Provide the (x, y) coordinate of the cell's center where the given text is located.  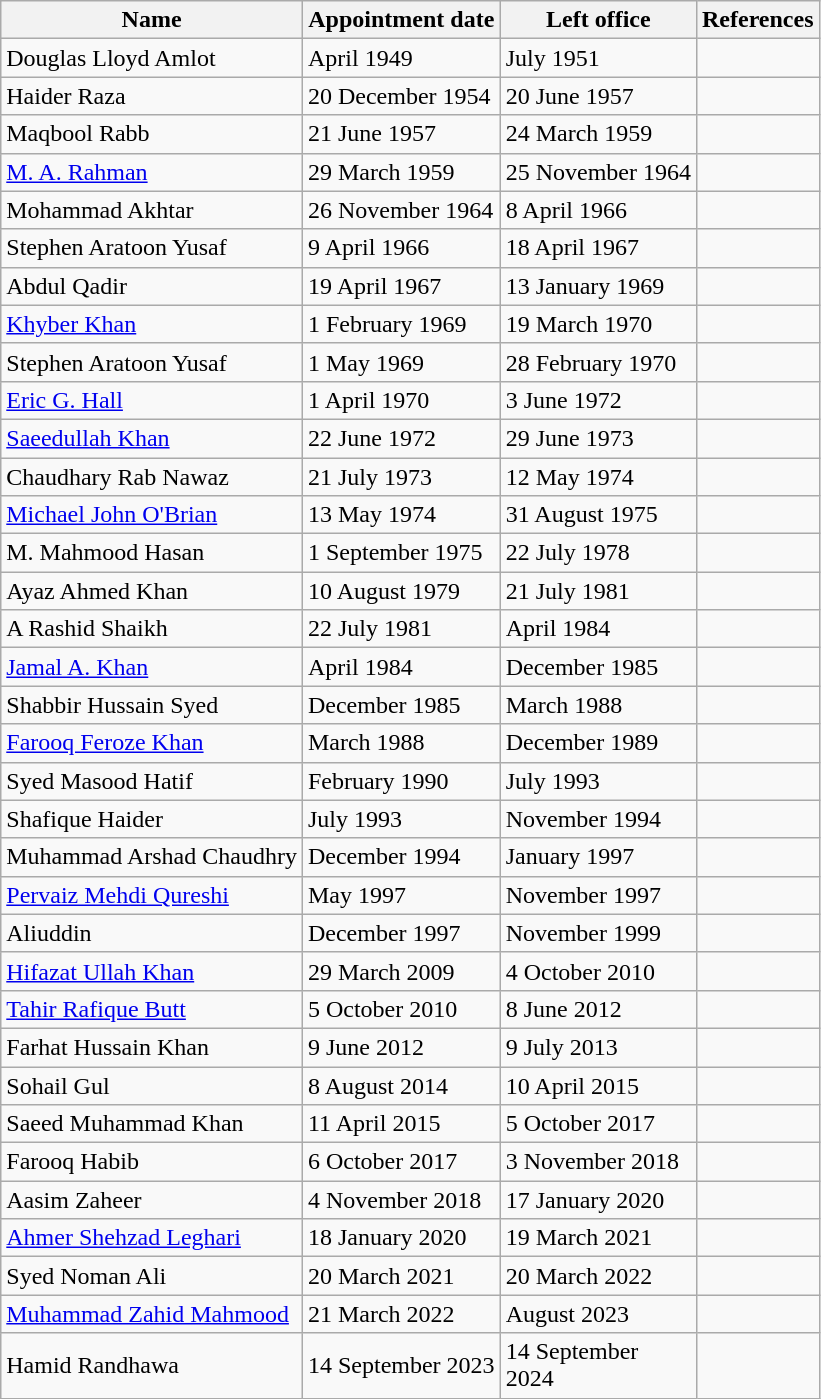
December 1997 (401, 933)
Khyber Khan (152, 324)
20 March 2021 (401, 1276)
Syed Noman Ali (152, 1276)
8 April 1966 (598, 210)
May 1997 (401, 895)
References (758, 20)
Sohail Gul (152, 1085)
M. A. Rahman (152, 172)
August 2023 (598, 1314)
Farooq Feroze Khan (152, 743)
19 March 2021 (598, 1238)
8 June 2012 (598, 1009)
November 1999 (598, 933)
3 November 2018 (598, 1162)
25 November 1964 (598, 172)
13 May 1974 (401, 515)
December 1989 (598, 743)
6 October 2017 (401, 1162)
1 February 1969 (401, 324)
17 January 2020 (598, 1200)
22 June 1972 (401, 438)
Muhammad Arshad Chaudhry (152, 857)
4 November 2018 (401, 1200)
Saeedullah Khan (152, 438)
9 July 2013 (598, 1047)
December 1994 (401, 857)
Ahmer Shehzad Leghari (152, 1238)
M. Mahmood Hasan (152, 553)
20 March 2022 (598, 1276)
Name (152, 20)
Douglas Lloyd Amlot (152, 58)
14 September2024 (598, 1366)
21 March 2022 (401, 1314)
Hamid Randhawa (152, 1366)
9 April 1966 (401, 248)
November 1994 (598, 819)
28 February 1970 (598, 362)
Pervaiz Mehdi Qureshi (152, 895)
Saeed Muhammad Khan (152, 1124)
29 March 2009 (401, 971)
11 April 2015 (401, 1124)
29 June 1973 (598, 438)
22 July 1978 (598, 553)
18 January 2020 (401, 1238)
Aliuddin (152, 933)
Left office (598, 20)
3 June 1972 (598, 400)
8 August 2014 (401, 1085)
Abdul Qadir (152, 286)
19 March 1970 (598, 324)
29 March 1959 (401, 172)
21 July 1981 (598, 591)
1 May 1969 (401, 362)
February 1990 (401, 781)
Maqbool Rabb (152, 134)
10 August 1979 (401, 591)
Hifazat Ullah Khan (152, 971)
5 October 2017 (598, 1124)
21 July 1973 (401, 477)
4 October 2010 (598, 971)
1 September 1975 (401, 553)
9 June 2012 (401, 1047)
Farooq Habib (152, 1162)
26 November 1964 (401, 210)
31 August 1975 (598, 515)
19 April 1967 (401, 286)
A Rashid Shaikh (152, 629)
Syed Masood Hatif (152, 781)
Aasim Zaheer (152, 1200)
November 1997 (598, 895)
Jamal A. Khan (152, 667)
Farhat Hussain Khan (152, 1047)
20 June 1957 (598, 96)
Eric G. Hall (152, 400)
5 October 2010 (401, 1009)
12 May 1974 (598, 477)
Haider Raza (152, 96)
14 September 2023 (401, 1366)
10 April 2015 (598, 1085)
13 January 1969 (598, 286)
July 1951 (598, 58)
Shabbir Hussain Syed (152, 705)
Appointment date (401, 20)
Michael John O'Brian (152, 515)
1 April 1970 (401, 400)
20 December 1954 (401, 96)
Shafique Haider (152, 819)
Tahir Rafique Butt (152, 1009)
Chaudhary Rab Nawaz (152, 477)
January 1997 (598, 857)
21 June 1957 (401, 134)
Mohammad Akhtar (152, 210)
April 1949 (401, 58)
24 March 1959 (598, 134)
Muhammad Zahid Mahmood (152, 1314)
18 April 1967 (598, 248)
22 July 1981 (401, 629)
Ayaz Ahmed Khan (152, 591)
